Detect which cell encompasses the target text, then output its [x, y] center coordinate. 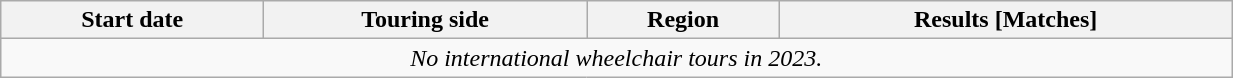
Results [Matches] [1006, 20]
No international wheelchair tours in 2023. [616, 58]
Start date [132, 20]
Touring side [426, 20]
Region [684, 20]
